From the cell containing the given text, extract its center point as (x, y) coordinate. 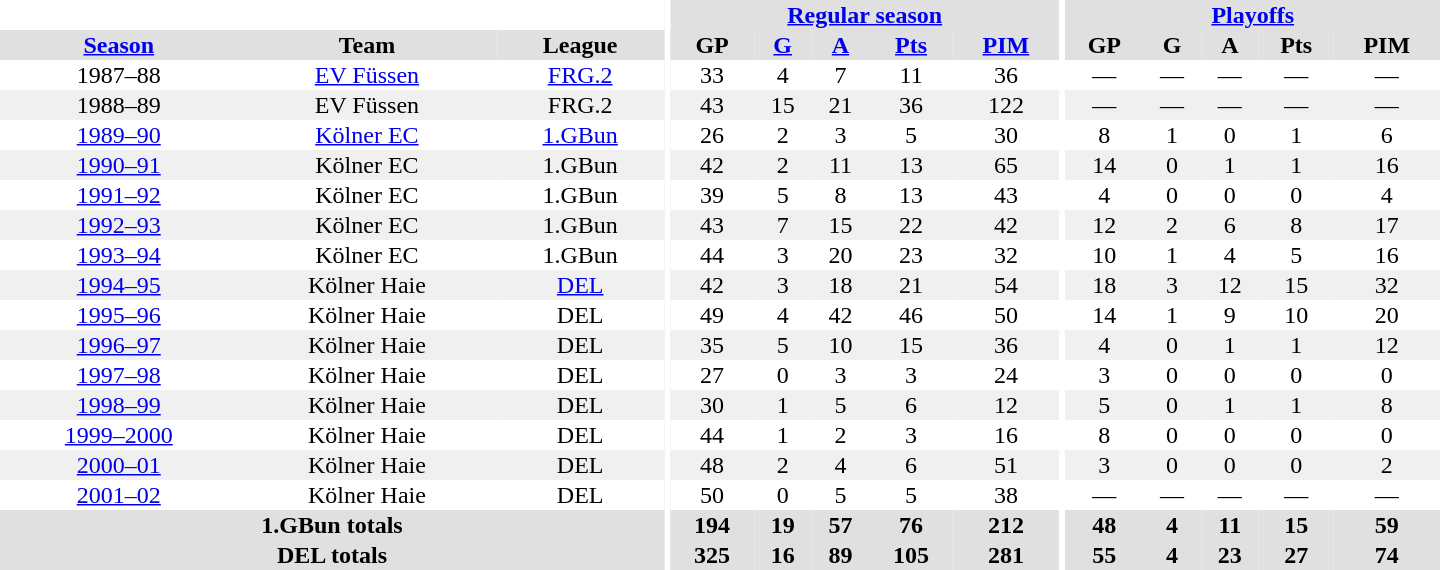
1993–94 (119, 255)
122 (1006, 105)
212 (1006, 525)
46 (910, 315)
1997–98 (119, 375)
Regular season (864, 15)
1995–96 (119, 315)
Playoffs (1252, 15)
105 (910, 555)
51 (1006, 465)
17 (1387, 225)
1994–95 (119, 285)
22 (910, 225)
1.GBun totals (332, 525)
89 (841, 555)
1998–99 (119, 405)
49 (712, 315)
325 (712, 555)
59 (1387, 525)
1987–88 (119, 75)
74 (1387, 555)
26 (712, 135)
League (580, 45)
57 (841, 525)
1989–90 (119, 135)
38 (1006, 495)
33 (712, 75)
Team (368, 45)
24 (1006, 375)
19 (783, 525)
281 (1006, 555)
9 (1230, 315)
2001–02 (119, 495)
55 (1104, 555)
76 (910, 525)
39 (712, 195)
DEL totals (332, 555)
35 (712, 345)
1988–89 (119, 105)
54 (1006, 285)
65 (1006, 165)
1991–92 (119, 195)
Season (119, 45)
1990–91 (119, 165)
1999–2000 (119, 435)
1992–93 (119, 225)
1996–97 (119, 345)
194 (712, 525)
2000–01 (119, 465)
